From the cell containing the given text, extract its center point as (X, Y) coordinate. 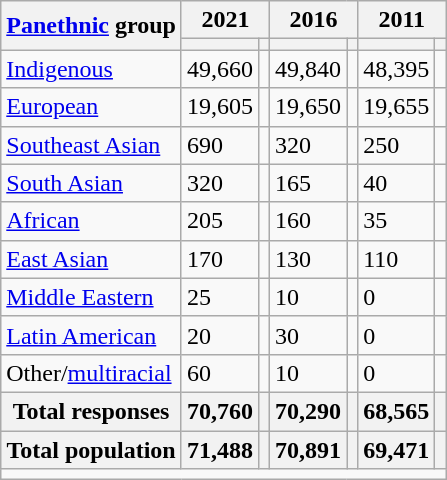
African (92, 221)
35 (396, 221)
Total responses (92, 411)
69,471 (396, 449)
Indigenous (92, 69)
2011 (402, 20)
160 (308, 221)
60 (220, 373)
25 (220, 297)
130 (308, 259)
19,605 (220, 107)
690 (220, 145)
Total population (92, 449)
2016 (314, 20)
205 (220, 221)
49,660 (220, 69)
49,840 (308, 69)
70,760 (220, 411)
Middle Eastern (92, 297)
250 (396, 145)
2021 (225, 20)
165 (308, 183)
110 (396, 259)
Panethnic group (92, 26)
68,565 (396, 411)
40 (396, 183)
70,290 (308, 411)
48,395 (396, 69)
South Asian (92, 183)
20 (220, 335)
European (92, 107)
Latin American (92, 335)
19,650 (308, 107)
30 (308, 335)
Southeast Asian (92, 145)
170 (220, 259)
71,488 (220, 449)
Other/multiracial (92, 373)
19,655 (396, 107)
70,891 (308, 449)
East Asian (92, 259)
